Provide the (X, Y) coordinate of the cell's center where the given text is located.  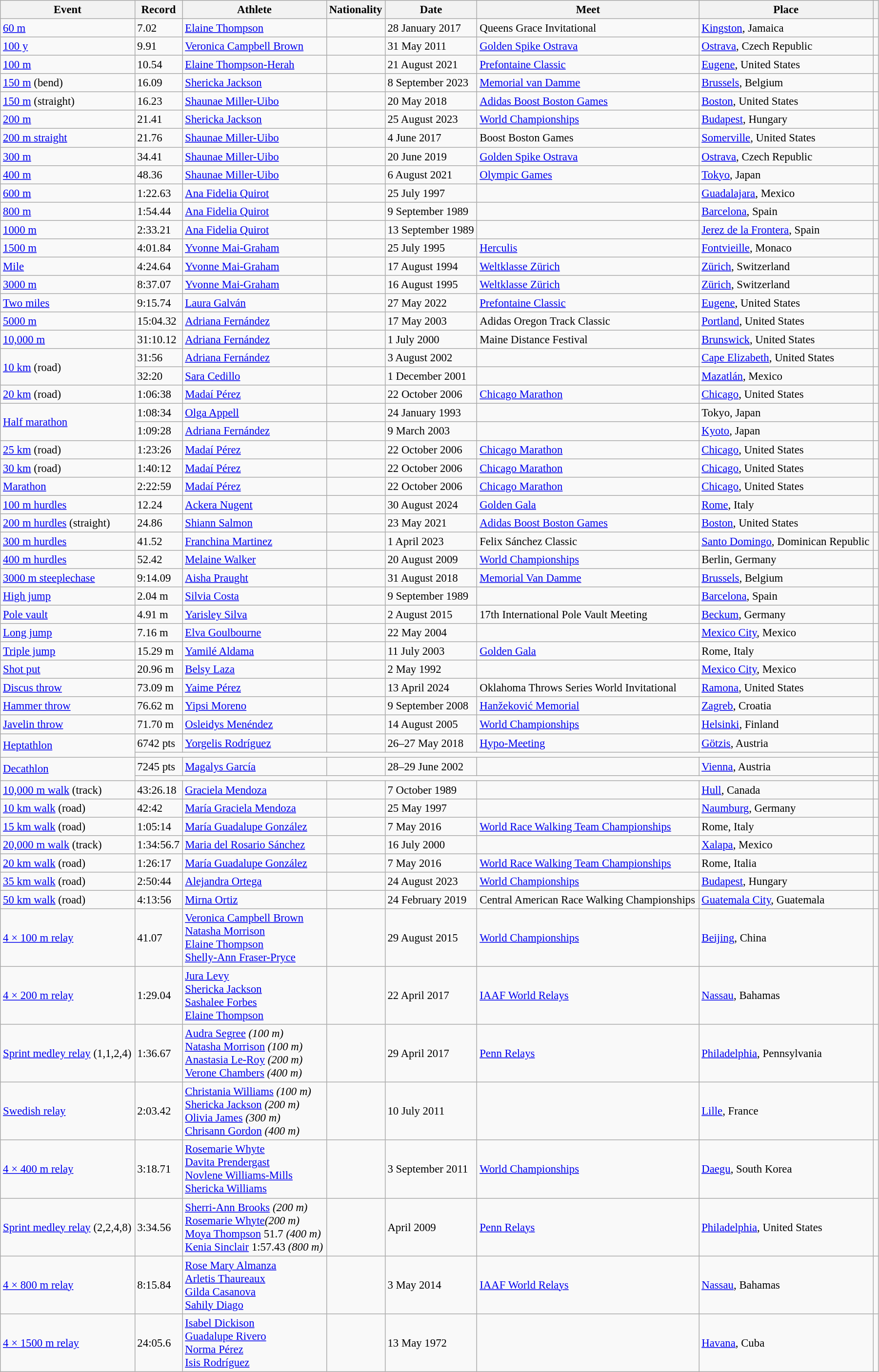
Decathlon (67, 769)
31:56 (159, 358)
22 May 2004 (431, 633)
20 June 2019 (431, 157)
7245 pts (159, 766)
Kyoto, Japan (786, 431)
25 km (road) (67, 450)
21.41 (159, 119)
30 August 2024 (431, 505)
Mazatlán, Mexico (786, 376)
8:37.07 (159, 285)
10,000 m (67, 340)
Shot put (67, 669)
73.09 m (159, 688)
Guatemala City, Guatemala (786, 900)
4 × 800 m relay (67, 1285)
10,000 m walk (track) (67, 790)
13 September 1989 (431, 230)
2 August 2015 (431, 615)
Graciela Mendoza (255, 790)
Cape Elizabeth, United States (786, 358)
34.41 (159, 157)
20.96 m (159, 669)
Kingston, Jamaica (786, 28)
Long jump (67, 633)
27 May 2022 (431, 303)
1:54.44 (159, 211)
10 km (road) (67, 367)
Maria del Rosario Sánchez (255, 845)
Veronica Campbell BrownNatasha MorrisonElaine ThompsonShelly-Ann Fraser-Pryce (255, 938)
24 August 2023 (431, 882)
300 m (67, 157)
4:01.84 (159, 248)
28 January 2017 (431, 28)
13 May 1972 (431, 1343)
4 × 200 m relay (67, 996)
6742 pts (159, 743)
30 km (road) (67, 468)
35 km walk (road) (67, 882)
Maine Distance Festival (588, 340)
1:06:38 (159, 394)
23 May 2021 (431, 523)
31 May 2011 (431, 46)
Rome, Italia (786, 863)
Javelin throw (67, 725)
13 April 2024 (431, 688)
Yorgelis Rodríguez (255, 743)
Swedish relay (67, 1112)
3:34.56 (159, 1227)
32:20 (159, 376)
Marathon (67, 486)
1:23:26 (159, 450)
Audra Segree (100 m)Natasha Morrison (100 m)Anastasia Le-Roy (200 m)Verone Chambers (400 m) (255, 1053)
Sara Cedillo (255, 376)
Queens Grace Invitational (588, 28)
Naumburg, Germany (786, 808)
42:42 (159, 808)
Pole vault (67, 615)
Daegu, South Korea (786, 1169)
Zagreb, Croatia (786, 706)
8:15.84 (159, 1285)
Rose Mary AlmanzaArletis ThaureauxGilda CasanovaSahily Diago (255, 1285)
1:34:56.7 (159, 845)
1:09:28 (159, 431)
25 July 1997 (431, 193)
14 August 2005 (431, 725)
Franchina Martinez (255, 541)
15 km walk (road) (67, 826)
Veronica Campbell Brown (255, 46)
Yipsi Moreno (255, 706)
Herculis (588, 248)
9:14.09 (159, 578)
400 m hurdles (67, 560)
11 July 2003 (431, 651)
4 × 100 m relay (67, 938)
100 m hurdles (67, 505)
24 January 1993 (431, 413)
1 July 2000 (431, 340)
800 m (67, 211)
3000 m steeplechase (67, 578)
Oklahoma Throws Series World Invitational (588, 688)
Rosemarie WhyteDavita PrendergastNovlene Williams-MillsShericka Williams (255, 1169)
20,000 m walk (track) (67, 845)
Beckum, Germany (786, 615)
22 April 2017 (431, 996)
4.91 m (159, 615)
2 May 1992 (431, 669)
26–27 May 2018 (431, 743)
Berlin, Germany (786, 560)
2:22:59 (159, 486)
Aisha Praught (255, 578)
1 April 2023 (431, 541)
Melaine Walker (255, 560)
Meet (588, 10)
76.62 m (159, 706)
1000 m (67, 230)
7.02 (159, 28)
16.23 (159, 101)
Silvia Costa (255, 596)
20 May 2018 (431, 101)
Record (159, 10)
200 m straight (67, 138)
Beijing, China (786, 938)
Fontvieille, Monaco (786, 248)
15:04.32 (159, 321)
Triple jump (67, 651)
60 m (67, 28)
1:40:12 (159, 468)
400 m (67, 175)
Half marathon (67, 422)
5000 m (67, 321)
2:50:44 (159, 882)
3 September 2011 (431, 1169)
300 m hurdles (67, 541)
Laura Galván (255, 303)
20 August 2009 (431, 560)
1:08:34 (159, 413)
41.52 (159, 541)
24 February 2019 (431, 900)
April 2009 (431, 1227)
71.70 m (159, 725)
50 km walk (road) (67, 900)
2.04 m (159, 596)
4 × 1500 m relay (67, 1343)
Event (67, 10)
17 May 2003 (431, 321)
8 September 2023 (431, 83)
48.36 (159, 175)
43:26.18 (159, 790)
Philadelphia, United States (786, 1227)
Elva Goulbourne (255, 633)
Hammer throw (67, 706)
200 m hurdles (straight) (67, 523)
Yamilé Aldama (255, 651)
17th International Pole Vault Meeting (588, 615)
Elaine Thompson (255, 28)
9:15.74 (159, 303)
Olympic Games (588, 175)
52.42 (159, 560)
4 × 400 m relay (67, 1169)
2:33.21 (159, 230)
Lille, France (786, 1112)
1:22.63 (159, 193)
7 October 1989 (431, 790)
Discus throw (67, 688)
16 July 2000 (431, 845)
3:18.71 (159, 1169)
1:05:14 (159, 826)
Jerez de la Frontera, Spain (786, 230)
31:10.12 (159, 340)
7.16 m (159, 633)
Yarisley Silva (255, 615)
21 August 2021 (431, 65)
Sprint medley relay (1,1,2,4) (67, 1053)
Christania Williams (100 m)Shericka Jackson (200 m)Olivia James (300 m)Chrisann Gordon (400 m) (255, 1112)
31 August 2018 (431, 578)
Santo Domingo, Dominican Republic (786, 541)
25 August 2023 (431, 119)
Portland, United States (786, 321)
25 July 1995 (431, 248)
Ackera Nugent (255, 505)
10.54 (159, 65)
1:29.04 (159, 996)
Place (786, 10)
Guadalajara, Mexico (786, 193)
20 km (road) (67, 394)
24:05.6 (159, 1343)
6 August 2021 (431, 175)
200 m (67, 119)
Somerville, United States (786, 138)
29 April 2017 (431, 1053)
150 m (straight) (67, 101)
29 August 2015 (431, 938)
41.07 (159, 938)
10 km walk (road) (67, 808)
Nationality (356, 10)
Boost Boston Games (588, 138)
Elaine Thompson-Herah (255, 65)
Magalys García (255, 766)
10 July 2011 (431, 1112)
4 June 2017 (431, 138)
21.76 (159, 138)
Felix Sánchez Classic (588, 541)
1:26:17 (159, 863)
Athlete (255, 10)
Götzis, Austria (786, 743)
3 August 2002 (431, 358)
Vienna, Austria (786, 766)
Memorial Van Damme (588, 578)
9 September 2008 (431, 706)
24.86 (159, 523)
15.29 m (159, 651)
3000 m (67, 285)
1:36.67 (159, 1053)
100 y (67, 46)
Havana, Cuba (786, 1343)
Mirna Ortiz (255, 900)
Osleidys Menéndez (255, 725)
Belsy Laza (255, 669)
16.09 (159, 83)
Brunswick, United States (786, 340)
1 December 2001 (431, 376)
Jura LevyShericka JacksonSashalee ForbesElaine Thompson (255, 996)
Helsinki, Finland (786, 725)
Central American Race Walking Championships (588, 900)
16 August 1995 (431, 285)
Ramona, United States (786, 688)
María Graciela Mendoza (255, 808)
12.24 (159, 505)
Isabel DickisonGuadalupe RiveroNorma PérezIsis Rodríguez (255, 1343)
100 m (67, 65)
Heptathlon (67, 745)
28–29 June 2002 (431, 766)
4:13:56 (159, 900)
Hanžeković Memorial (588, 706)
20 km walk (road) (67, 863)
Sprint medley relay (2,2,4,8) (67, 1227)
Two miles (67, 303)
600 m (67, 193)
Xalapa, Mexico (786, 845)
Memorial van Damme (588, 83)
Sherri-Ann Brooks (200 m)Rosemarie Whyte(200 m)Moya Thompson 51.7 (400 m)Kenia Sinclair 1:57.43 (800 m) (255, 1227)
9.91 (159, 46)
Alejandra Ortega (255, 882)
Date (431, 10)
Yaime Pérez (255, 688)
25 May 1997 (431, 808)
Adidas Oregon Track Classic (588, 321)
Olga Appell (255, 413)
1500 m (67, 248)
Mile (67, 266)
High jump (67, 596)
3 May 2014 (431, 1285)
Shiann Salmon (255, 523)
Philadelphia, Pennsylvania (786, 1053)
Hypo-Meeting (588, 743)
4:24.64 (159, 266)
150 m (bend) (67, 83)
Hull, Canada (786, 790)
2:03.42 (159, 1112)
17 August 1994 (431, 266)
9 March 2003 (431, 431)
